Determine the [X, Y] coordinate at the center of the cell enclosing the given text.  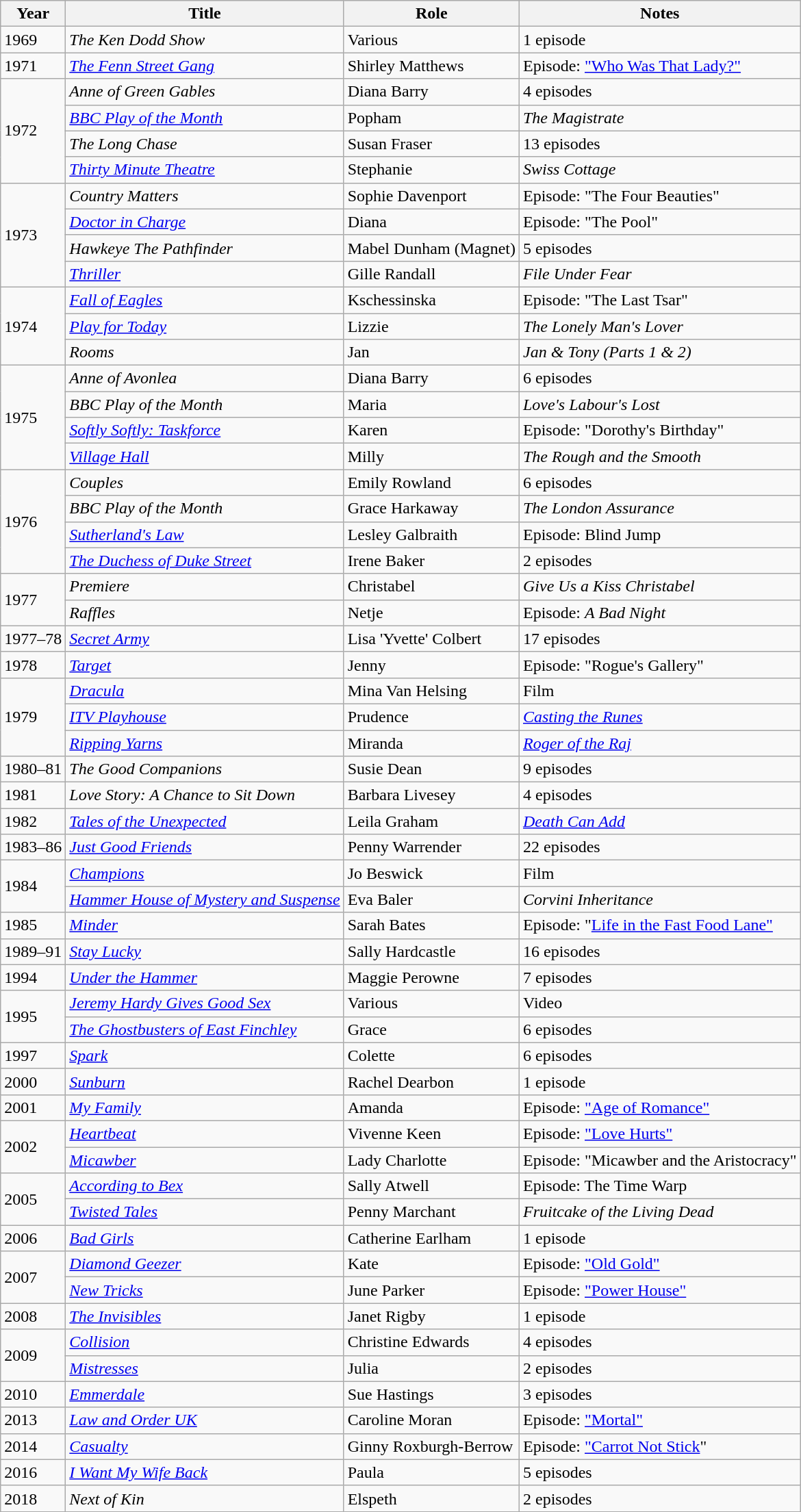
Give Us a Kiss Christabel [660, 587]
Ripping Yarns [205, 743]
Swiss Cottage [660, 170]
2010 [33, 1394]
22 episodes [660, 847]
Eva Baler [431, 899]
1972 [33, 131]
Barbara Livesey [431, 795]
2016 [33, 1472]
Miranda [431, 743]
The Ghostbusters of East Finchley [205, 1029]
The Good Companions [205, 769]
Karen [431, 431]
Episode: "Age of Romance" [660, 1107]
Ginny Roxburgh-Berrow [431, 1446]
1976 [33, 522]
1984 [33, 886]
2013 [33, 1420]
Episode: "Carrot Not Stick" [660, 1446]
Mistresses [205, 1368]
1980–81 [33, 769]
Caroline Moran [431, 1420]
1974 [33, 326]
1997 [33, 1055]
17 episodes [660, 639]
Catherine Earlham [431, 1238]
Dracula [205, 691]
Episode: A Bad Night [660, 613]
9 episodes [660, 769]
Kate [431, 1264]
My Family [205, 1107]
7 episodes [660, 977]
1979 [33, 717]
1981 [33, 795]
Raffles [205, 613]
Gille Randall [431, 274]
Micawber [205, 1160]
Episode: The Time Warp [660, 1186]
Lizzie [431, 326]
Next of Kin [205, 1498]
1983–86 [33, 847]
Emmerdale [205, 1394]
Shirley Matthews [431, 66]
Corvini Inheritance [660, 899]
Episode: "Rogue's Gallery" [660, 665]
Country Matters [205, 196]
Anne of Green Gables [205, 92]
New Tricks [205, 1290]
Sutherland's Law [205, 535]
2005 [33, 1199]
June Parker [431, 1290]
Episode: "Micawber and the Aristocracy" [660, 1160]
I Want My Wife Back [205, 1472]
Susan Fraser [431, 144]
Mina Van Helsing [431, 691]
Casting the Runes [660, 717]
Sophie Davenport [431, 196]
2014 [33, 1446]
Maria [431, 405]
Vivenne Keen [431, 1133]
Love's Labour's Lost [660, 405]
Episode: "Love Hurts" [660, 1133]
2008 [33, 1316]
1977 [33, 600]
Anne of Avonlea [205, 379]
2007 [33, 1277]
Jenny [431, 665]
1994 [33, 977]
Jan & Tony (Parts 1 & 2) [660, 353]
1995 [33, 1016]
Title [205, 14]
Stay Lucky [205, 951]
Collision [205, 1342]
1978 [33, 665]
Episode: "The Last Tsar" [660, 300]
Premiere [205, 587]
Jan [431, 353]
Under the Hammer [205, 977]
Law and Order UK [205, 1420]
The Fenn Street Gang [205, 66]
Heartbeat [205, 1133]
Play for Today [205, 326]
Mabel Dunham (Magnet) [431, 248]
Couples [205, 483]
Sarah Bates [431, 925]
Episode: "Dorothy's Birthday" [660, 431]
Elspeth [431, 1498]
Maggie Perowne [431, 977]
Emily Rowland [431, 483]
Softly Softly: Taskforce [205, 431]
2006 [33, 1238]
According to Bex [205, 1186]
Christine Edwards [431, 1342]
Lisa 'Yvette' Colbert [431, 639]
Hammer House of Mystery and Suspense [205, 899]
The Duchess of Duke Street [205, 561]
Christabel [431, 587]
Minder [205, 925]
Episode: "Mortal" [660, 1420]
Episode: "Old Gold" [660, 1264]
Video [660, 1003]
Stephanie [431, 170]
The Invisibles [205, 1316]
Sunburn [205, 1081]
The Rough and the Smooth [660, 457]
Jo Beswick [431, 873]
Janet Rigby [431, 1316]
2000 [33, 1081]
Penny Warrender [431, 847]
Episode: "Power House" [660, 1290]
Amanda [431, 1107]
Rachel Dearbon [431, 1081]
Sally Hardcastle [431, 951]
1977–78 [33, 639]
Bad Girls [205, 1238]
Lady Charlotte [431, 1160]
Fruitcake of the Living Dead [660, 1212]
Milly [431, 457]
Fall of Eagles [205, 300]
1971 [33, 66]
Paula [431, 1472]
The Lonely Man's Lover [660, 326]
The Long Chase [205, 144]
Roger of the Raj [660, 743]
Episode: Blind Jump [660, 535]
3 episodes [660, 1394]
Julia [431, 1368]
Colette [431, 1055]
Death Can Add [660, 821]
The London Assurance [660, 509]
2018 [33, 1498]
Target [205, 665]
Tales of the Unexpected [205, 821]
1989–91 [33, 951]
Episode: "The Pool" [660, 222]
Twisted Tales [205, 1212]
Leila Graham [431, 821]
Champions [205, 873]
Grace [431, 1029]
Role [431, 14]
Popham [431, 118]
Episode: "Who Was That Lady?" [660, 66]
Just Good Friends [205, 847]
2002 [33, 1146]
Susie Dean [431, 769]
Spark [205, 1055]
13 episodes [660, 144]
Grace Harkaway [431, 509]
Sally Atwell [431, 1186]
Jeremy Hardy Gives Good Sex [205, 1003]
Episode: "The Four Beauties" [660, 196]
2009 [33, 1355]
1982 [33, 821]
1975 [33, 418]
Casualty [205, 1446]
Secret Army [205, 639]
Thirty Minute Theatre [205, 170]
Diana [431, 222]
Kschessinska [431, 300]
Doctor in Charge [205, 222]
Rooms [205, 353]
Diamond Geezer [205, 1264]
2001 [33, 1107]
Irene Baker [431, 561]
Prudence [431, 717]
Netje [431, 613]
Penny Marchant [431, 1212]
ITV Playhouse [205, 717]
Sue Hastings [431, 1394]
Village Hall [205, 457]
Notes [660, 14]
Hawkeye The Pathfinder [205, 248]
16 episodes [660, 951]
Lesley Galbraith [431, 535]
Episode: "Life in the Fast Food Lane" [660, 925]
Year [33, 14]
1973 [33, 235]
1985 [33, 925]
Love Story: A Chance to Sit Down [205, 795]
Thriller [205, 274]
1969 [33, 40]
The Magistrate [660, 118]
File Under Fear [660, 274]
The Ken Dodd Show [205, 40]
